Locate the cell with the specified text and output its [x, y] center coordinate. 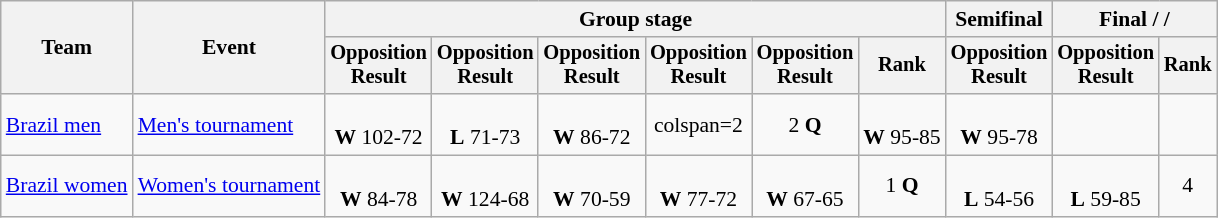
2 Q [806, 124]
L 59-85 [1106, 186]
W 77-72 [698, 186]
W 95-85 [902, 124]
Men's tournament [230, 124]
Brazil men [67, 124]
Event [230, 48]
1 Q [902, 186]
W 70-59 [592, 186]
colspan=2 [698, 124]
W 84-78 [378, 186]
Team [67, 48]
Brazil women [67, 186]
W 67-65 [806, 186]
L 54-56 [1000, 186]
W 102-72 [378, 124]
W 86-72 [592, 124]
W 124-68 [486, 186]
Final / / [1134, 19]
4 [1188, 186]
Group stage [635, 19]
L 71-73 [486, 124]
Women's tournament [230, 186]
W 95-78 [1000, 124]
Semifinal [1000, 19]
